Locate the cell with the specified text and output its [X, Y] center coordinate. 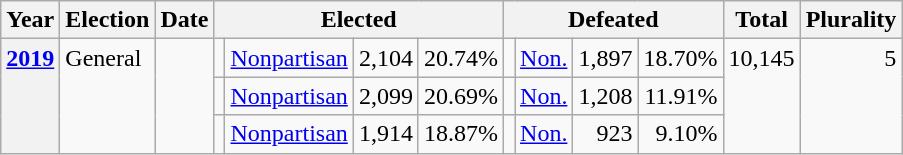
2,104 [386, 58]
18.70% [680, 58]
2019 [30, 96]
20.74% [460, 58]
18.87% [460, 134]
20.69% [460, 96]
Defeated [613, 20]
11.91% [680, 96]
General [108, 96]
Date [184, 20]
5 [851, 96]
2,099 [386, 96]
1,208 [606, 96]
Election [108, 20]
10,145 [762, 96]
Elected [359, 20]
Year [30, 20]
Plurality [851, 20]
1,914 [386, 134]
1,897 [606, 58]
923 [606, 134]
Total [762, 20]
9.10% [680, 134]
